From the cell containing the given text, extract its center point as (X, Y) coordinate. 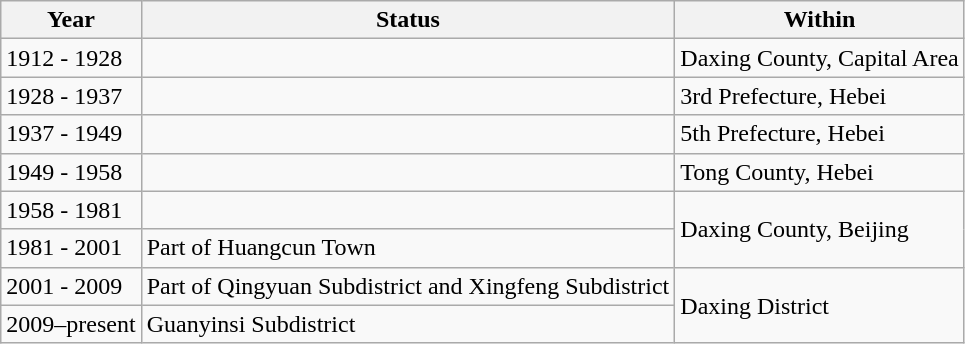
Daxing District (820, 305)
Within (820, 20)
Daxing County, Beijing (820, 229)
1937 - 1949 (71, 134)
Part of Huangcun Town (408, 248)
1981 - 2001 (71, 248)
Part of Qingyuan Subdistrict and Xingfeng Subdistrict (408, 286)
2009–present (71, 324)
1958 - 1981 (71, 210)
5th Prefecture, Hebei (820, 134)
3rd Prefecture, Hebei (820, 96)
Daxing County, Capital Area (820, 58)
Tong County, Hebei (820, 172)
Status (408, 20)
1928 - 1937 (71, 96)
2001 - 2009 (71, 286)
Guanyinsi Subdistrict (408, 324)
1912 - 1928 (71, 58)
1949 - 1958 (71, 172)
Year (71, 20)
